Identify which cell holds the provided text, then report its [x, y] central coordinate. 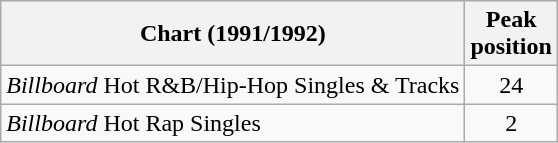
Billboard Hot Rap Singles [233, 123]
Peakposition [511, 34]
24 [511, 85]
Chart (1991/1992) [233, 34]
Billboard Hot R&B/Hip-Hop Singles & Tracks [233, 85]
2 [511, 123]
